Locate the cell with the specified text and output its [x, y] center coordinate. 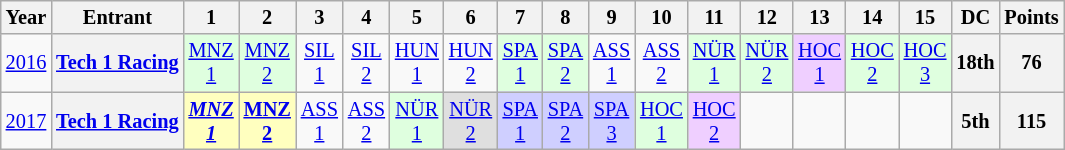
7 [520, 17]
14 [872, 17]
115 [1032, 121]
Entrant [117, 17]
5th [975, 121]
15 [926, 17]
11 [714, 17]
6 [471, 17]
5 [417, 17]
Points [1032, 17]
HOC3 [926, 63]
HUN2 [471, 63]
2017 [26, 121]
SIL2 [366, 63]
Year [26, 17]
3 [320, 17]
2016 [26, 63]
SIL1 [320, 63]
SPA3 [612, 121]
76 [1032, 63]
2 [268, 17]
4 [366, 17]
8 [566, 17]
DC [975, 17]
12 [768, 17]
HUN1 [417, 63]
13 [820, 17]
10 [662, 17]
1 [212, 17]
9 [612, 17]
18th [975, 63]
